Determine the (x, y) coordinate at the center of the cell enclosing the given text.  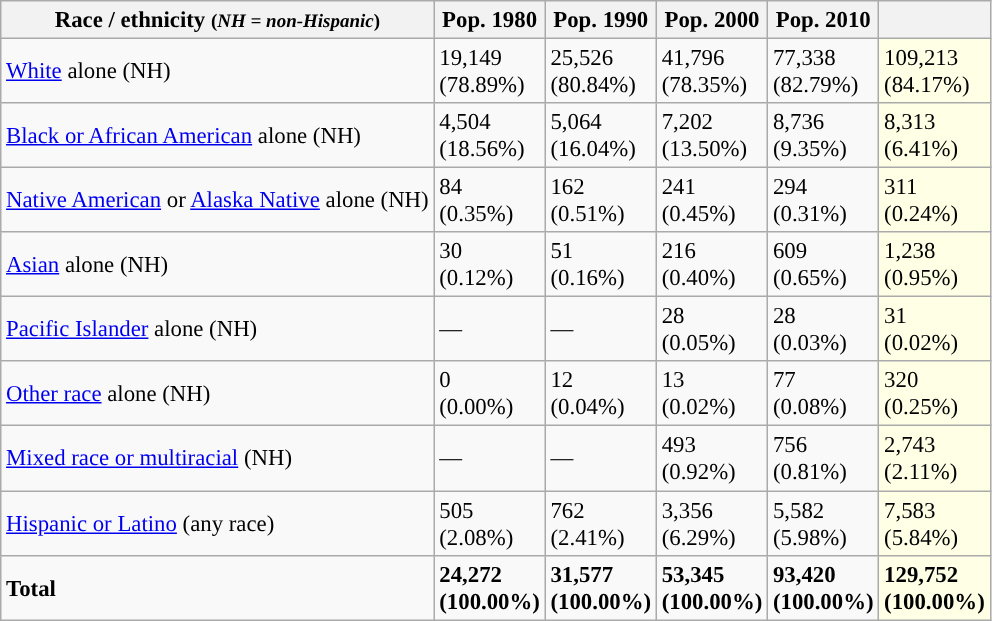
493(0.92%) (712, 458)
31(0.02%) (934, 330)
162(0.51%) (600, 200)
241(0.45%) (712, 200)
Pop. 2000 (712, 20)
Other race alone (NH) (218, 394)
Mixed race or multiracial (NH) (218, 458)
25,526(80.84%) (600, 72)
129,752(100.00%) (934, 588)
8,313(6.41%) (934, 136)
Pop. 2010 (824, 20)
51(0.16%) (600, 264)
19,149(78.89%) (490, 72)
28(0.03%) (824, 330)
53,345(100.00%) (712, 588)
8,736(9.35%) (824, 136)
Hispanic or Latino (any race) (218, 524)
3,356(6.29%) (712, 524)
Native American or Alaska Native alone (NH) (218, 200)
2,743(2.11%) (934, 458)
Pop. 1980 (490, 20)
505(2.08%) (490, 524)
Asian alone (NH) (218, 264)
Total (218, 588)
0(0.00%) (490, 394)
4,504(18.56%) (490, 136)
84(0.35%) (490, 200)
93,420(100.00%) (824, 588)
41,796(78.35%) (712, 72)
28(0.05%) (712, 330)
311(0.24%) (934, 200)
762(2.41%) (600, 524)
5,582(5.98%) (824, 524)
77(0.08%) (824, 394)
756(0.81%) (824, 458)
294(0.31%) (824, 200)
Pacific Islander alone (NH) (218, 330)
31,577(100.00%) (600, 588)
7,583(5.84%) (934, 524)
109,213(84.17%) (934, 72)
5,064(16.04%) (600, 136)
609(0.65%) (824, 264)
216(0.40%) (712, 264)
Black or African American alone (NH) (218, 136)
24,272(100.00%) (490, 588)
1,238(0.95%) (934, 264)
7,202(13.50%) (712, 136)
320(0.25%) (934, 394)
White alone (NH) (218, 72)
Pop. 1990 (600, 20)
Race / ethnicity (NH = non-Hispanic) (218, 20)
30(0.12%) (490, 264)
12(0.04%) (600, 394)
77,338(82.79%) (824, 72)
13(0.02%) (712, 394)
